Scan for the cell matching the given text and deliver its (X, Y) coordinate at center. 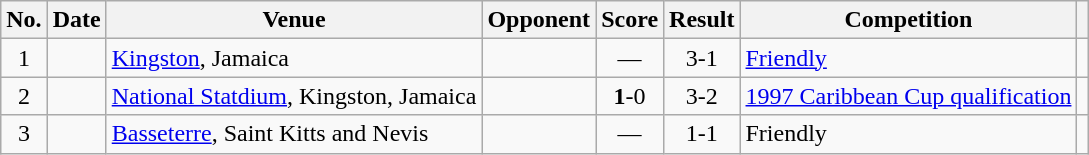
Kingston, Jamaica (294, 58)
Venue (294, 20)
No. (24, 20)
3-2 (702, 96)
1997 Caribbean Cup qualification (908, 96)
Competition (908, 20)
Date (76, 20)
Basseterre, Saint Kitts and Nevis (294, 134)
1-0 (630, 96)
3 (24, 134)
Opponent (539, 20)
3-1 (702, 58)
Result (702, 20)
1-1 (702, 134)
Score (630, 20)
National Statdium, Kingston, Jamaica (294, 96)
1 (24, 58)
2 (24, 96)
